Capture the cell that displays the provided text and extract its (x, y) central coordinate. 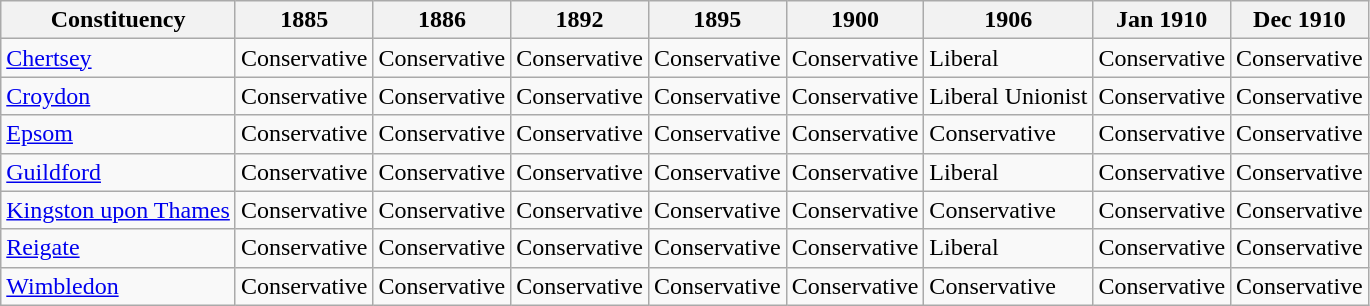
Guildford (118, 172)
Epsom (118, 134)
Constituency (118, 20)
1906 (1008, 20)
Jan 1910 (1162, 20)
1900 (855, 20)
Croydon (118, 96)
Wimbledon (118, 286)
Dec 1910 (1300, 20)
Reigate (118, 248)
1885 (304, 20)
Kingston upon Thames (118, 210)
1886 (442, 20)
1895 (717, 20)
1892 (580, 20)
Liberal Unionist (1008, 96)
Chertsey (118, 58)
